Pinpoint the cell where the given text exists, returning its [x, y] midpoint coordinate. 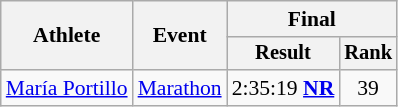
2:35:19 NR [284, 88]
Event [180, 36]
Rank [368, 54]
María Portillo [67, 88]
Athlete [67, 36]
39 [368, 88]
Final [312, 19]
Marathon [180, 88]
Result [284, 54]
